Search for the cell housing the specified text and yield its [X, Y] center coordinate. 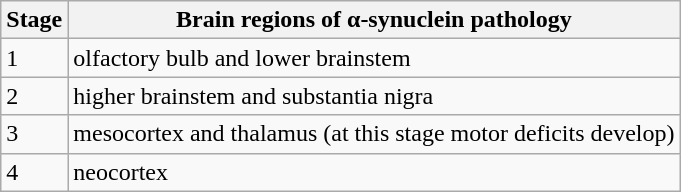
2 [34, 96]
Stage [34, 20]
3 [34, 134]
1 [34, 58]
mesocortex and thalamus (at this stage motor deficits develop) [374, 134]
Brain regions of α-synuclein pathology [374, 20]
higher brainstem and substantia nigra [374, 96]
olfactory bulb and lower brainstem [374, 58]
4 [34, 172]
neocortex [374, 172]
